Return the (X, Y) coordinate for the center point of the cell that contains the specified text.  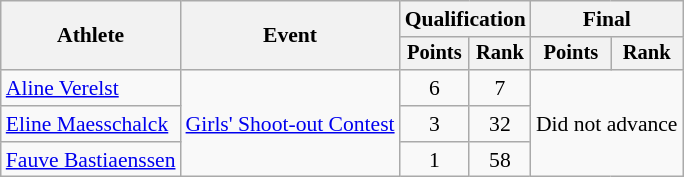
Did not advance (607, 124)
Aline Verelst (91, 88)
Girls' Shoot-out Contest (290, 124)
Athlete (91, 36)
6 (434, 88)
7 (500, 88)
Qualification (466, 19)
3 (434, 124)
Final (607, 19)
Eline Maesschalck (91, 124)
Event (290, 36)
32 (500, 124)
